Locate the cell with the specified text and output its (x, y) center coordinate. 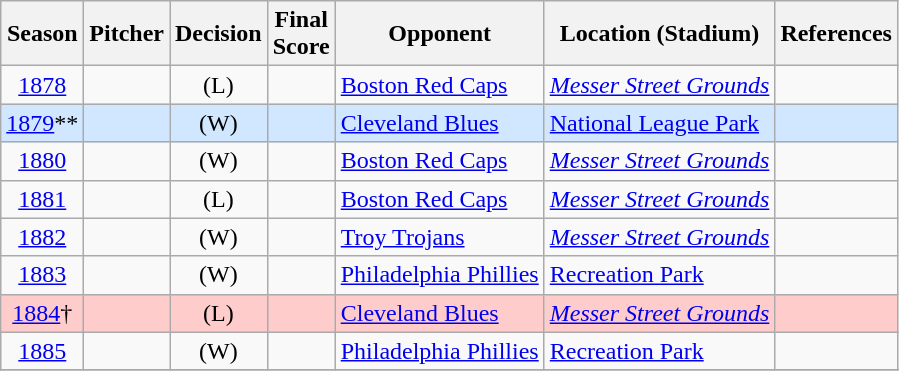
Opponent (440, 34)
Location (Stadium) (660, 34)
1878 (42, 85)
1885 (42, 351)
1880 (42, 161)
References (836, 34)
Season (42, 34)
Troy Trojans (440, 237)
1882 (42, 237)
1881 (42, 199)
National League Park (660, 123)
FinalScore (301, 34)
Pitcher (127, 34)
1883 (42, 275)
1879** (42, 123)
Decision (219, 34)
1884† (42, 313)
